Pinpoint the cell where the given text exists, returning its [X, Y] midpoint coordinate. 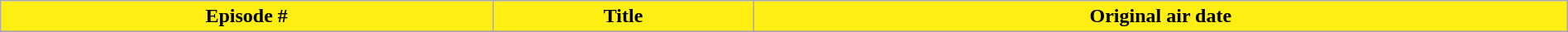
Title [624, 16]
Original air date [1160, 16]
Episode # [246, 16]
